Return [X, Y] of the center of cell containing provided text 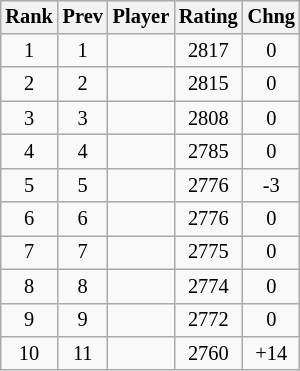
2775 [208, 253]
10 [28, 354]
2815 [208, 84]
Chng [272, 17]
2760 [208, 354]
Prev [83, 17]
2785 [208, 152]
Player [141, 17]
2808 [208, 118]
+14 [272, 354]
2772 [208, 320]
Rank [28, 17]
2774 [208, 286]
2817 [208, 51]
Rating [208, 17]
-3 [272, 185]
11 [83, 354]
